Identify which cell holds the provided text, then report its [x, y] central coordinate. 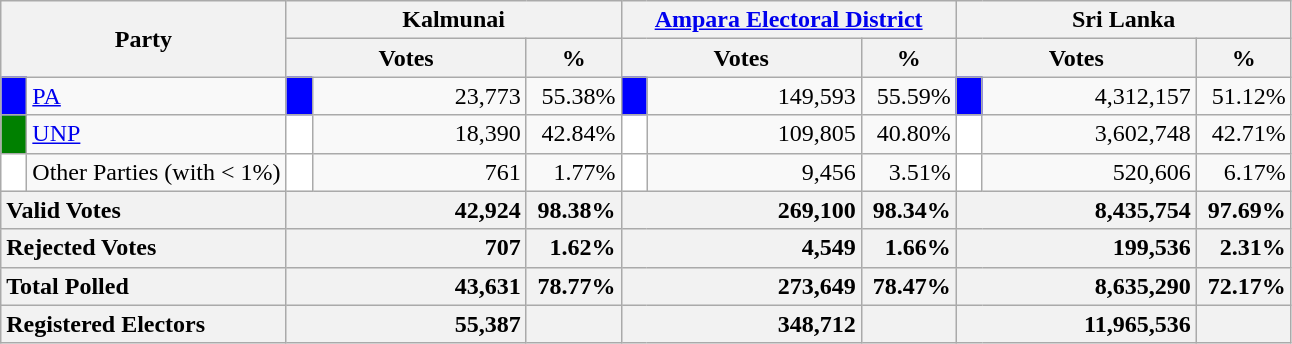
98.38% [574, 210]
55.38% [574, 96]
4,549 [741, 248]
273,649 [741, 286]
UNP [156, 134]
199,536 [1076, 248]
Ampara Electoral District [788, 20]
55.59% [908, 96]
98.34% [908, 210]
PA [156, 96]
43,631 [406, 286]
78.47% [908, 286]
18,390 [419, 134]
9,456 [754, 172]
2.31% [1244, 248]
761 [419, 172]
707 [406, 248]
3,602,748 [1089, 134]
Valid Votes [144, 210]
8,435,754 [1076, 210]
Sri Lanka [1124, 20]
42.84% [574, 134]
8,635,290 [1076, 286]
Total Polled [144, 286]
3.51% [908, 172]
1.66% [908, 248]
Registered Electors [144, 324]
Other Parties (with < 1%) [156, 172]
1.62% [574, 248]
78.77% [574, 286]
520,606 [1089, 172]
1.77% [574, 172]
149,593 [754, 96]
6.17% [1244, 172]
40.80% [908, 134]
4,312,157 [1089, 96]
42.71% [1244, 134]
269,100 [741, 210]
42,924 [406, 210]
Party [144, 39]
Rejected Votes [144, 248]
348,712 [741, 324]
55,387 [406, 324]
Kalmunai [454, 20]
97.69% [1244, 210]
11,965,536 [1076, 324]
51.12% [1244, 96]
23,773 [419, 96]
72.17% [1244, 286]
109,805 [754, 134]
